Extract the (x, y) coordinate from the center of the cell holding the provided text.  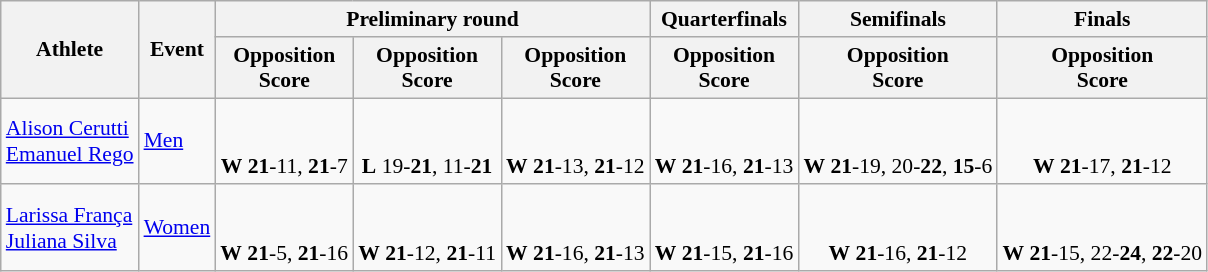
W 21-19, 20-22, 15-6 (898, 142)
Semifinals (898, 19)
W 21-16, 21-12 (898, 228)
W 21-12, 21-11 (427, 228)
Quarterfinals (724, 19)
Men (178, 142)
Athlete (70, 50)
Women (178, 228)
W 21-15, 22-24, 22-20 (1102, 228)
Event (178, 50)
Preliminary round (432, 19)
W 21-15, 21-16 (724, 228)
Larissa FrançaJuliana Silva (70, 228)
W 21-5, 21-16 (284, 228)
W 21-11, 21-7 (284, 142)
Finals (1102, 19)
L 19-21, 11-21 (427, 142)
W 21-17, 21-12 (1102, 142)
Alison CeruttiEmanuel Rego (70, 142)
W 21-13, 21-12 (576, 142)
